Return (x, y) of the center of cell containing provided text 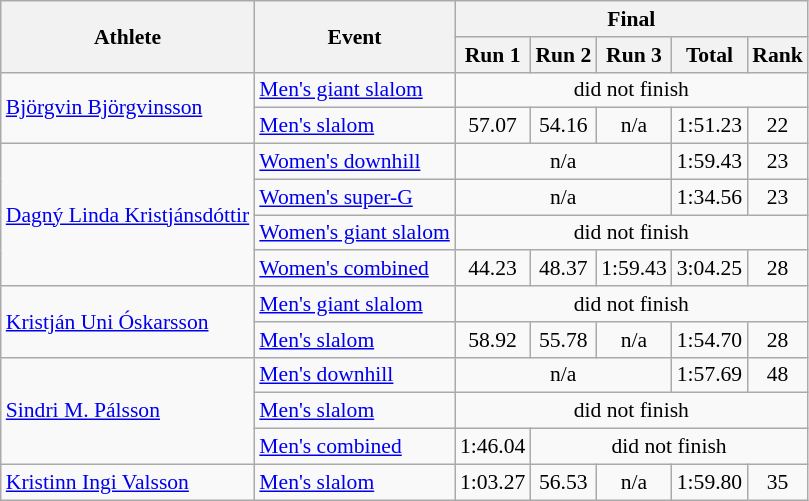
Sindri M. Pálsson (128, 410)
Run 1 (492, 55)
1:57.69 (710, 375)
57.07 (492, 126)
48 (778, 375)
Men's downhill (354, 375)
1:03.27 (492, 482)
48.37 (563, 269)
1:51.23 (710, 126)
56.53 (563, 482)
Athlete (128, 36)
Kristján Uni Óskarsson (128, 322)
Dagný Linda Kristjánsdóttir (128, 215)
Event (354, 36)
1:54.70 (710, 340)
35 (778, 482)
Women's downhill (354, 162)
44.23 (492, 269)
1:59.80 (710, 482)
Run 2 (563, 55)
55.78 (563, 340)
Women's giant slalom (354, 233)
Run 3 (634, 55)
22 (778, 126)
3:04.25 (710, 269)
58.92 (492, 340)
Rank (778, 55)
Final (632, 19)
Women's super-G (354, 197)
Men's combined (354, 447)
1:34.56 (710, 197)
1:46.04 (492, 447)
Women's combined (354, 269)
Total (710, 55)
Björgvin Björgvinsson (128, 108)
Kristinn Ingi Valsson (128, 482)
54.16 (563, 126)
